Provide the (x, y) coordinate of the cell's center where the given text is located.  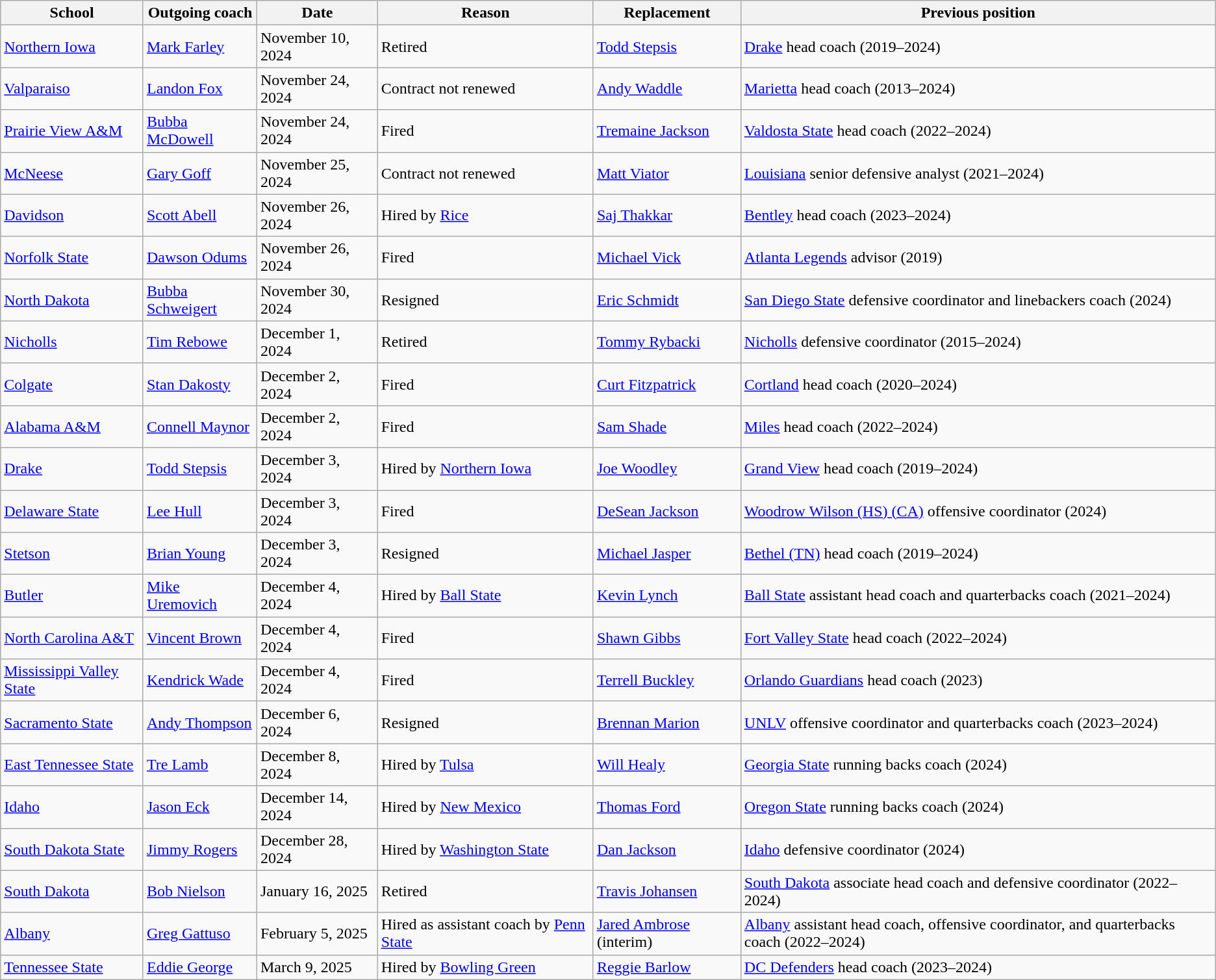
South Dakota associate head coach and defensive coordinator (2022–2024) (978, 891)
Mike Uremovich (200, 596)
Greg Gattuso (200, 934)
Alabama A&M (72, 426)
Ball State assistant head coach and quarterbacks coach (2021–2024) (978, 596)
Date (317, 13)
November 25, 2024 (317, 173)
Joe Woodley (666, 469)
Woodrow Wilson (HS) (CA) offensive coordinator (2024) (978, 510)
Delaware State (72, 510)
Tommy Rybacki (666, 342)
Shawn Gibbs (666, 638)
Kendrick Wade (200, 681)
Eric Schmidt (666, 300)
Terrell Buckley (666, 681)
February 5, 2025 (317, 934)
Landon Fox (200, 88)
December 8, 2024 (317, 765)
North Carolina A&T (72, 638)
Bethel (TN) head coach (2019–2024) (978, 553)
Tremaine Jackson (666, 131)
Brian Young (200, 553)
Valdosta State head coach (2022–2024) (978, 131)
DeSean Jackson (666, 510)
Butler (72, 596)
Connell Maynor (200, 426)
Curt Fitzpatrick (666, 384)
Cortland head coach (2020–2024) (978, 384)
Hired by Rice (485, 216)
Mississippi Valley State (72, 681)
Davidson (72, 216)
Grand View head coach (2019–2024) (978, 469)
Colgate (72, 384)
Dan Jackson (666, 849)
Prairie View A&M (72, 131)
Drake (72, 469)
Vincent Brown (200, 638)
Fort Valley State head coach (2022–2024) (978, 638)
Travis Johansen (666, 891)
Bubba Schweigert (200, 300)
Tim Rebowe (200, 342)
Hired by Ball State (485, 596)
Matt Viator (666, 173)
Outgoing coach (200, 13)
March 9, 2025 (317, 967)
Jason Eck (200, 807)
Jared Ambrose (interim) (666, 934)
December 6, 2024 (317, 722)
McNeese (72, 173)
Nicholls defensive coordinator (2015–2024) (978, 342)
December 1, 2024 (317, 342)
Oregon State running backs coach (2024) (978, 807)
Bentley head coach (2023–2024) (978, 216)
Reason (485, 13)
Miles head coach (2022–2024) (978, 426)
Brennan Marion (666, 722)
Louisiana senior defensive analyst (2021–2024) (978, 173)
Tre Lamb (200, 765)
Atlanta Legends advisor (2019) (978, 257)
Kevin Lynch (666, 596)
Hired by New Mexico (485, 807)
Northern Iowa (72, 47)
Hired by Northern Iowa (485, 469)
Valparaiso (72, 88)
School (72, 13)
Marietta head coach (2013–2024) (978, 88)
Reggie Barlow (666, 967)
Stetson (72, 553)
Albany assistant head coach, offensive coordinator, and quarterbacks coach (2022–2024) (978, 934)
UNLV offensive coordinator and quarterbacks coach (2023–2024) (978, 722)
Albany (72, 934)
Sacramento State (72, 722)
Tennessee State (72, 967)
Sam Shade (666, 426)
DC Defenders head coach (2023–2024) (978, 967)
Saj Thakkar (666, 216)
November 10, 2024 (317, 47)
Scott Abell (200, 216)
Thomas Ford (666, 807)
Previous position (978, 13)
Dawson Odums (200, 257)
Andy Waddle (666, 88)
Replacement (666, 13)
Hired by Bowling Green (485, 967)
Hired as assistant coach by Penn State (485, 934)
Will Healy (666, 765)
Gary Goff (200, 173)
Bubba McDowell (200, 131)
Lee Hull (200, 510)
Idaho defensive coordinator (2024) (978, 849)
Drake head coach (2019–2024) (978, 47)
Andy Thompson (200, 722)
Bob Nielson (200, 891)
North Dakota (72, 300)
East Tennessee State (72, 765)
South Dakota State (72, 849)
Orlando Guardians head coach (2023) (978, 681)
South Dakota (72, 891)
Michael Jasper (666, 553)
Hired by Washington State (485, 849)
Eddie George (200, 967)
Stan Dakosty (200, 384)
San Diego State defensive coordinator and linebackers coach (2024) (978, 300)
Nicholls (72, 342)
Georgia State running backs coach (2024) (978, 765)
Mark Farley (200, 47)
December 14, 2024 (317, 807)
Norfolk State (72, 257)
Hired by Tulsa (485, 765)
Idaho (72, 807)
November 30, 2024 (317, 300)
Michael Vick (666, 257)
Jimmy Rogers (200, 849)
January 16, 2025 (317, 891)
December 28, 2024 (317, 849)
